Return [x, y] of the center of cell containing provided text 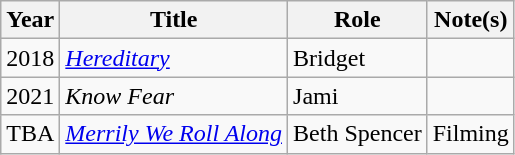
Role [358, 20]
TBA [30, 134]
Know Fear [174, 96]
Jami [358, 96]
Note(s) [470, 20]
Title [174, 20]
Bridget [358, 58]
Filming [470, 134]
Year [30, 20]
Beth Spencer [358, 134]
Hereditary [174, 58]
Merrily We Roll Along [174, 134]
2021 [30, 96]
2018 [30, 58]
